For the text-containing cell, return its midpoint in [X, Y] coordinate format. 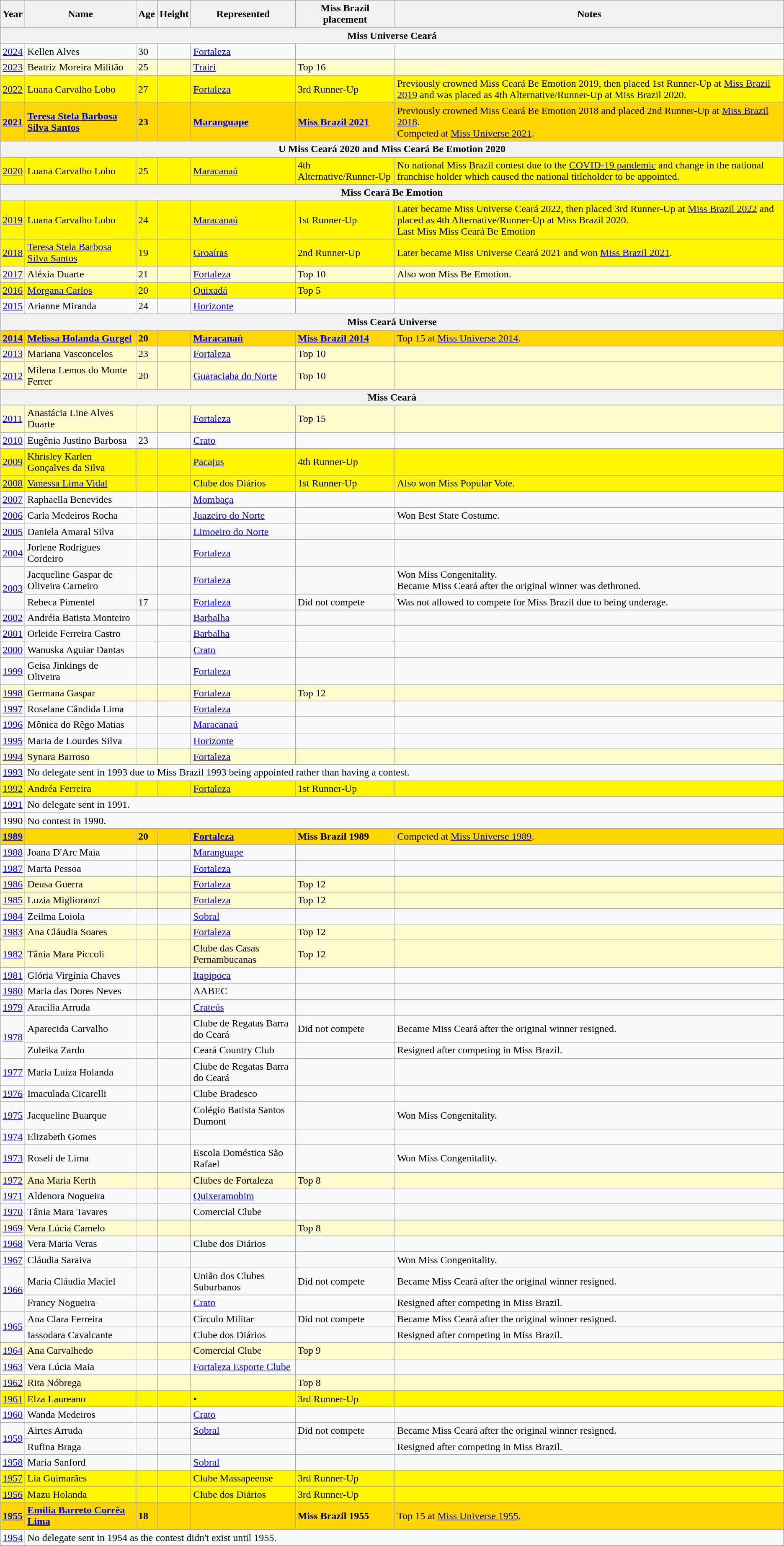
1974 [13, 1137]
1995 [13, 741]
Pacajus [243, 462]
1960 [13, 1414]
1970 [13, 1212]
Eugênia Justino Barbosa [80, 440]
Won Miss Congenitality.Became Miss Ceará after the original winner was dethroned. [590, 580]
2006 [13, 515]
Ana Clara Ferreira [80, 1319]
Top 9 [345, 1351]
Juazeiro do Norte [243, 515]
1969 [13, 1228]
Círculo Militar [243, 1319]
1971 [13, 1196]
1954 [13, 1538]
2021 [13, 122]
Lia Guimarães [80, 1479]
19 [147, 252]
Deusa Guerra [80, 884]
Clube Massapeense [243, 1479]
Also won Miss Be Emotion. [590, 274]
2000 [13, 650]
2007 [13, 499]
Top 16 [345, 67]
1967 [13, 1260]
Escola Doméstica São Rafael [243, 1158]
1998 [13, 693]
1989 [13, 836]
Kellen Alves [80, 52]
Raphaella Benevides [80, 499]
Ana Cláudia Soares [80, 932]
Cláudia Saraiva [80, 1260]
Rebeca Pimentel [80, 602]
2nd Runner-Up [345, 252]
Represented [243, 14]
1959 [13, 1438]
Jorlene Rodrigues Cordeiro [80, 553]
Germana Gaspar [80, 693]
18 [147, 1516]
Maria Sanford [80, 1463]
Maria de Lourdes Silva [80, 741]
Won Best State Costume. [590, 515]
Ana Maria Kerth [80, 1180]
AABEC [243, 991]
Orleide Ferreira Castro [80, 634]
Tânia Mara Tavares [80, 1212]
Elza Laureano [80, 1399]
Arianne Miranda [80, 306]
Top 5 [345, 290]
1979 [13, 1007]
Limoeiro do Norte [243, 531]
No contest in 1990. [405, 820]
2010 [13, 440]
Morgana Carlos [80, 290]
2015 [13, 306]
21 [147, 274]
1992 [13, 789]
• [243, 1399]
Tânia Mara Piccoli [80, 954]
1963 [13, 1367]
Quixadá [243, 290]
Crateús [243, 1007]
Year [13, 14]
Anastácia Line Alves Duarte [80, 419]
2009 [13, 462]
Wanda Medeiros [80, 1414]
2016 [13, 290]
Andréia Batista Monteiro [80, 618]
Roselane Cândida Lima [80, 709]
Rufina Braga [80, 1447]
1982 [13, 954]
Ana Carvalhedo [80, 1351]
1987 [13, 869]
2012 [13, 375]
Joana D'Arc Maia [80, 852]
Top 15 at Miss Universe 1955. [590, 1516]
1962 [13, 1383]
Maria Cláudia Maciel [80, 1281]
Emília Barreto Corrêa Lima [80, 1516]
Aracília Arruda [80, 1007]
Rita Nóbrega [80, 1383]
1968 [13, 1244]
Clube das Casas Pernambucanas [243, 954]
2020 [13, 171]
4th Runner-Up [345, 462]
1964 [13, 1351]
Vanessa Lima Vidal [80, 483]
1966 [13, 1290]
U Miss Ceará 2020 and Miss Ceará Be Emotion 2020 [392, 149]
2002 [13, 618]
1991 [13, 804]
1976 [13, 1094]
2014 [13, 338]
17 [147, 602]
Aldenora Nogueira [80, 1196]
Vera Lúcia Maia [80, 1367]
Beatriz Moreira Militão [80, 67]
Roseli de Lima [80, 1158]
Later became Miss Universe Ceará 2021 and won Miss Brazil 2021. [590, 252]
1958 [13, 1463]
1993 [13, 773]
Clubes de Fortaleza [243, 1180]
Mônica do Rêgo Matias [80, 725]
Milena Lemos do Monte Ferrer [80, 375]
1978 [13, 1037]
Zeilma Loiola [80, 916]
1972 [13, 1180]
Mombaça [243, 499]
30 [147, 52]
Mariana Vasconcelos [80, 354]
Trairi [243, 67]
2019 [13, 220]
Francy Nogueira [80, 1303]
Name [80, 14]
Maria Luiza Holanda [80, 1072]
1984 [13, 916]
Imaculada Cicarelli [80, 1094]
No delegate sent in 1993 due to Miss Brazil 1993 being appointed rather than having a contest. [405, 773]
1999 [13, 671]
Miss Brazil 2021 [345, 122]
Top 15 [345, 419]
Vera Maria Veras [80, 1244]
Geisa Jinkings de Oliveira [80, 671]
4th Alternative/Runner-Up [345, 171]
Daniela Amaral Silva [80, 531]
Also won Miss Popular Vote. [590, 483]
2013 [13, 354]
2017 [13, 274]
2011 [13, 419]
Fortaleza Esporte Clube [243, 1367]
Was not allowed to compete for Miss Brazil due to being underage. [590, 602]
2008 [13, 483]
Age [147, 14]
2018 [13, 252]
1955 [13, 1516]
Airtes Arruda [80, 1430]
Quixeramobim [243, 1196]
1975 [13, 1115]
Previously crowned Miss Ceará Be Emotion 2018 and placed 2nd Runner-Up at Miss Brazil 2018.Competed at Miss Universe 2021. [590, 122]
1980 [13, 991]
Khrisley Karlen Gonçalves da Silva [80, 462]
1996 [13, 725]
Miss Ceará Be Emotion [392, 192]
Jacqueline Gaspar de Oliveira Carneiro [80, 580]
1985 [13, 900]
Vera Lúcia Camelo [80, 1228]
Notes [590, 14]
1983 [13, 932]
Luzia Miglioranzi [80, 900]
Melissa Holanda Gurgel [80, 338]
Competed at Miss Universe 1989. [590, 836]
União dos Clubes Suburbanos [243, 1281]
Itapipoca [243, 975]
1957 [13, 1479]
27 [147, 89]
Miss Brazil 1955 [345, 1516]
No delegate sent in 1954 as the contest didn't exist until 1955. [405, 1538]
2023 [13, 67]
1997 [13, 709]
2001 [13, 634]
1973 [13, 1158]
2024 [13, 52]
1994 [13, 757]
1965 [13, 1327]
Top 15 at Miss Universe 2014. [590, 338]
1986 [13, 884]
Zuleika Zardo [80, 1050]
Aléxia Duarte [80, 274]
Colégio Batista Santos Dumont [243, 1115]
No delegate sent in 1991. [405, 804]
1990 [13, 820]
Ceará Country Club [243, 1050]
Iassodara Cavalcante [80, 1335]
Elizabeth Gomes [80, 1137]
Groaíras [243, 252]
Mazu Holanda [80, 1494]
Miss Ceará [392, 397]
2003 [13, 588]
Andréa Ferreira [80, 789]
Marta Pessoa [80, 869]
Miss Brazil placement [345, 14]
Miss Brazil 2014 [345, 338]
1961 [13, 1399]
Wanuska Aguiar Dantas [80, 650]
Glória Virgínia Chaves [80, 975]
2004 [13, 553]
Synara Barroso [80, 757]
Carla Medeiros Rocha [80, 515]
Jacqueline Buarque [80, 1115]
Height [174, 14]
1956 [13, 1494]
Guaraciaba do Norte [243, 375]
Miss Brazil 1989 [345, 836]
Aparecida Carvalho [80, 1029]
1988 [13, 852]
Clube Bradesco [243, 1094]
2022 [13, 89]
Maria das Dores Neves [80, 991]
Miss Universe Ceará [392, 36]
Miss Ceará Universe [392, 322]
1977 [13, 1072]
1981 [13, 975]
2005 [13, 531]
